Capture the cell that displays the provided text and extract its [X, Y] central coordinate. 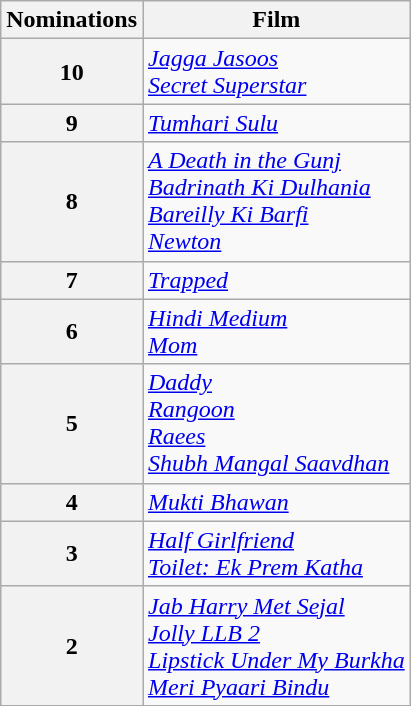
Half Girlfriend Toilet: Ek Prem Katha [276, 554]
10 [72, 72]
Jab Harry Met Sejal Jolly LLB 2 Lipstick Under My Burkha Meri Pyaari Bindu [276, 646]
6 [72, 332]
Daddy Rangoon Raees Shubh Mangal Saavdhan [276, 424]
Jagga Jasoos Secret Superstar [276, 72]
5 [72, 424]
3 [72, 554]
2 [72, 646]
7 [72, 280]
Mukti Bhawan [276, 502]
Hindi Medium Mom [276, 332]
4 [72, 502]
Nominations [72, 20]
8 [72, 202]
Film [276, 20]
9 [72, 123]
A Death in the Gunj Badrinath Ki Dulhania Bareilly Ki Barfi Newton [276, 202]
Tumhari Sulu [276, 123]
Trapped [276, 280]
